Detect which cell encompasses the target text, then output its [x, y] center coordinate. 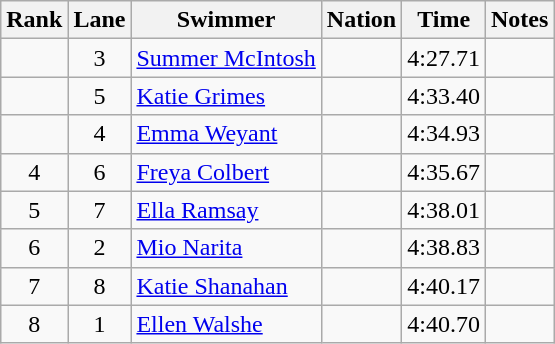
Mio Narita [226, 248]
4:38.01 [444, 210]
3 [100, 58]
1 [100, 324]
Summer McIntosh [226, 58]
4:38.83 [444, 248]
4:40.70 [444, 324]
Notes [519, 20]
4:40.17 [444, 286]
4:34.93 [444, 134]
2 [100, 248]
Katie Grimes [226, 96]
Swimmer [226, 20]
4:33.40 [444, 96]
Ella Ramsay [226, 210]
Time [444, 20]
Freya Colbert [226, 172]
Lane [100, 20]
Katie Shanahan [226, 286]
Ellen Walshe [226, 324]
Nation [361, 20]
4:35.67 [444, 172]
Emma Weyant [226, 134]
Rank [34, 20]
4:27.71 [444, 58]
